Search for the cell housing the specified text and yield its [x, y] center coordinate. 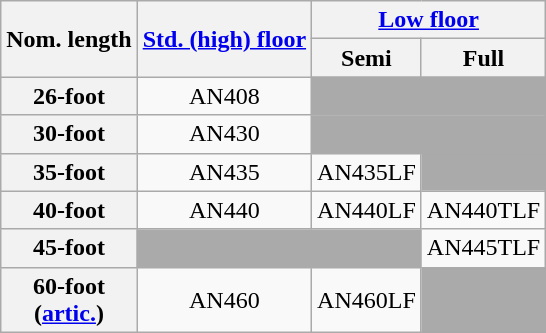
Semi [367, 58]
45-foot [69, 248]
AN435LF [367, 172]
60-foot(artic.) [69, 300]
AN430 [224, 134]
Nom. length [69, 39]
40-foot [69, 210]
26-foot [69, 96]
AN435 [224, 172]
35-foot [69, 172]
AN440LF [367, 210]
Low floor [429, 20]
Std. (high) floor [224, 39]
Full [483, 58]
AN408 [224, 96]
AN440TLF [483, 210]
AN445TLF [483, 248]
AN460LF [367, 300]
30-foot [69, 134]
AN460 [224, 300]
AN440 [224, 210]
